Locate the cell with the specified text and output its [x, y] center coordinate. 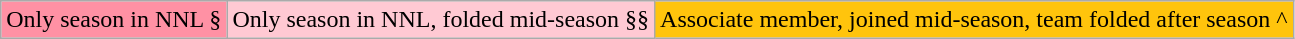
Only season in NNL § [114, 20]
Only season in NNL, folded mid-season §§ [441, 20]
Associate member, joined mid-season, team folded after season ^ [974, 20]
